Identify which cell holds the provided text, then report its [x, y] central coordinate. 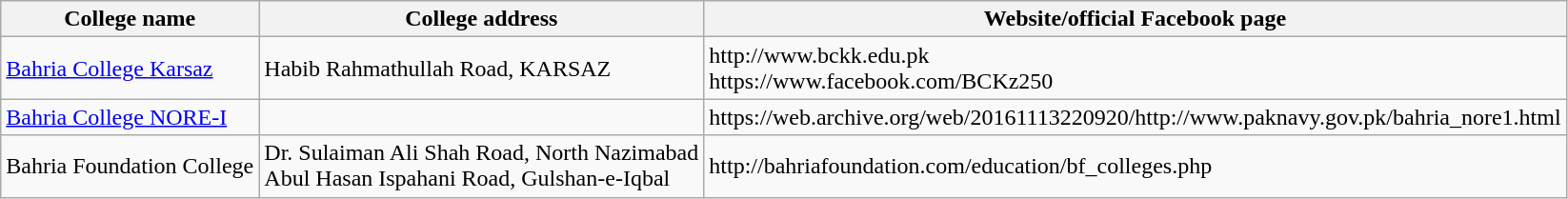
Dr. Sulaiman Ali Shah Road, North NazimabadAbul Hasan Ispahani Road, Gulshan-e-Iqbal [482, 166]
College name [130, 19]
http://bahriafoundation.com/education/bf_colleges.php [1136, 166]
Bahria College Karsaz [130, 69]
Website/official Facebook page [1136, 19]
Habib Rahmathullah Road, KARSAZ [482, 69]
Bahria Foundation College [130, 166]
https://web.archive.org/web/20161113220920/http://www.paknavy.gov.pk/bahria_nore1.html [1136, 117]
http://www.bckk.edu.pkhttps://www.facebook.com/BCKz250 [1136, 69]
College address [482, 19]
Bahria College NORE-I [130, 117]
